Determine the (X, Y) coordinate at the center of the cell enclosing the given text.  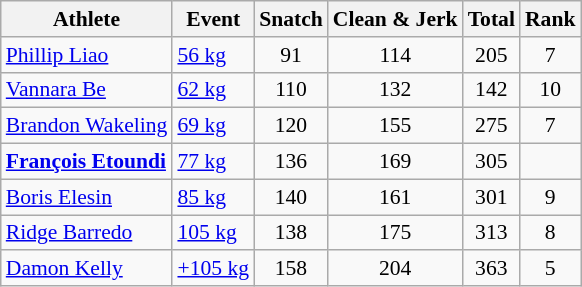
François Etoundi (87, 162)
142 (492, 90)
+105 kg (213, 269)
105 kg (213, 233)
Snatch (291, 19)
204 (396, 269)
155 (396, 126)
132 (396, 90)
175 (396, 233)
Phillip Liao (87, 55)
85 kg (213, 197)
140 (291, 197)
301 (492, 197)
8 (550, 233)
Clean & Jerk (396, 19)
77 kg (213, 162)
69 kg (213, 126)
313 (492, 233)
Ridge Barredo (87, 233)
5 (550, 269)
62 kg (213, 90)
275 (492, 126)
138 (291, 233)
Vannara Be (87, 90)
9 (550, 197)
Total (492, 19)
Athlete (87, 19)
10 (550, 90)
205 (492, 55)
56 kg (213, 55)
Damon Kelly (87, 269)
114 (396, 55)
120 (291, 126)
Brandon Wakeling (87, 126)
305 (492, 162)
91 (291, 55)
Rank (550, 19)
158 (291, 269)
110 (291, 90)
136 (291, 162)
Boris Elesin (87, 197)
363 (492, 269)
Event (213, 19)
169 (396, 162)
161 (396, 197)
